Scan for the cell matching the given text and deliver its (x, y) coordinate at center. 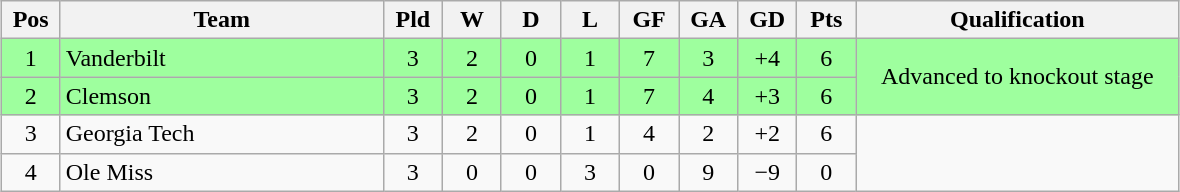
L (590, 20)
−9 (768, 172)
D (530, 20)
Georgia Tech (222, 134)
Advanced to knockout stage (1018, 77)
Pts (826, 20)
Pld (412, 20)
Team (222, 20)
GF (650, 20)
+3 (768, 96)
Clemson (222, 96)
Vanderbilt (222, 58)
Pos (30, 20)
+2 (768, 134)
+4 (768, 58)
W (472, 20)
Qualification (1018, 20)
GA (708, 20)
9 (708, 172)
Ole Miss (222, 172)
GD (768, 20)
